Provide the [X, Y] coordinate of the cell's center where the given text is located.  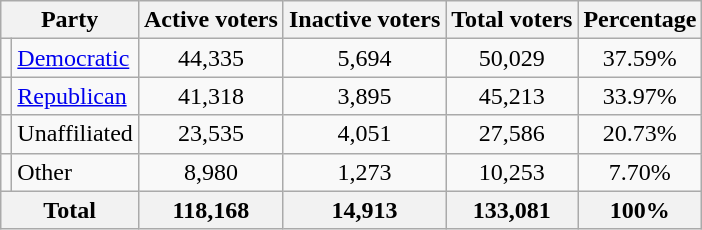
44,335 [210, 58]
Percentage [640, 20]
37.59% [640, 58]
133,081 [512, 210]
27,586 [512, 134]
41,318 [210, 96]
1,273 [364, 172]
33.97% [640, 96]
14,913 [364, 210]
Party [70, 20]
10,253 [512, 172]
100% [640, 210]
45,213 [512, 96]
20.73% [640, 134]
Active voters [210, 20]
118,168 [210, 210]
Other [76, 172]
23,535 [210, 134]
Inactive voters [364, 20]
50,029 [512, 58]
7.70% [640, 172]
5,694 [364, 58]
Total [70, 210]
Unaffiliated [76, 134]
Democratic [76, 58]
3,895 [364, 96]
8,980 [210, 172]
Republican [76, 96]
4,051 [364, 134]
Total voters [512, 20]
